Extract the [x, y] coordinate from the center of the cell holding the provided text.  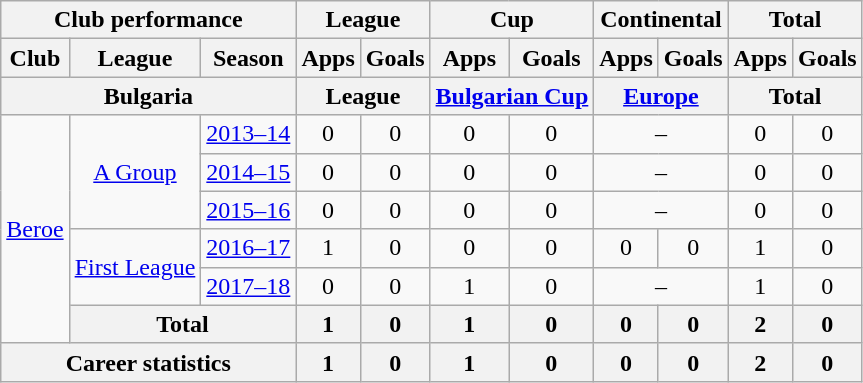
Club [35, 58]
Continental [661, 20]
Club performance [148, 20]
A Group [135, 172]
2015–16 [248, 210]
Career statistics [148, 362]
2014–15 [248, 172]
Bulgaria [148, 96]
2017–18 [248, 286]
Cup [512, 20]
Beroe [35, 229]
2013–14 [248, 134]
Bulgarian Cup [512, 96]
2016–17 [248, 248]
Season [248, 58]
Europe [661, 96]
First League [135, 267]
